Provide the [X, Y] coordinate of the cell's center where the given text is located.  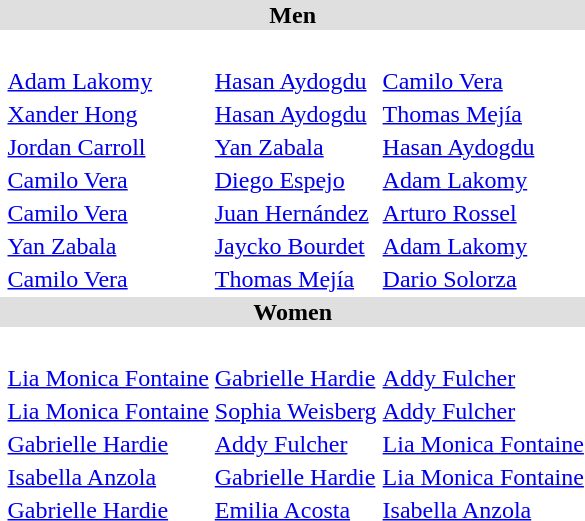
Xander Hong [108, 114]
Jordan Carroll [108, 147]
Sophia Weisberg [296, 411]
Juan Hernández [296, 213]
Jaycko Bourdet [296, 246]
Women [292, 312]
Isabella Anzola [108, 477]
Men [292, 15]
Arturo Rossel [483, 213]
Diego Espejo [296, 180]
Dario Solorza [483, 279]
